Search for the cell housing the specified text and yield its [x, y] center coordinate. 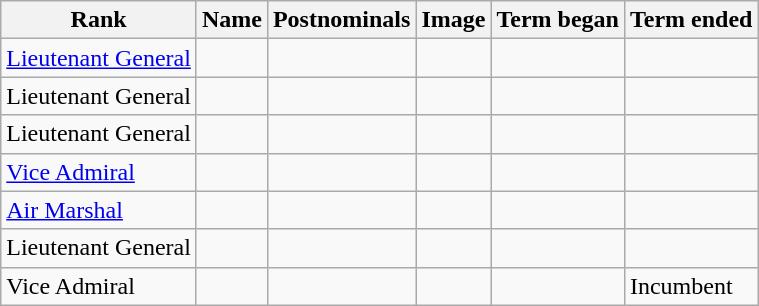
Air Marshal [99, 210]
Name [232, 20]
Rank [99, 20]
Image [454, 20]
Term ended [691, 20]
Term began [558, 20]
Incumbent [691, 286]
Postnominals [341, 20]
